Extract the [X, Y] coordinate from the center of the cell holding the provided text.  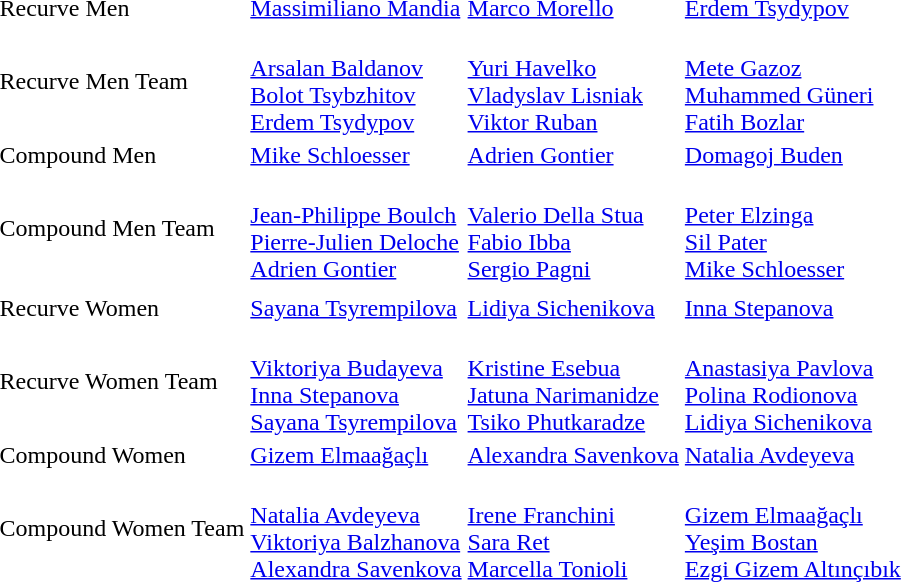
Gizem Elmaağaçlı [356, 455]
Adrien Gontier [573, 155]
Mike Schloesser [356, 155]
Arsalan BaldanovBolot TsybzhitovErdem Tsydypov [356, 82]
Viktoriya BudayevaInna StepanovaSayana Tsyrempilova [356, 382]
Alexandra Savenkova [573, 455]
Kristine EsebuaJatuna NarimanidzeTsiko Phutkaradze [573, 382]
Yuri HavelkoVladyslav LisniakViktor Ruban [573, 82]
Jean-Philippe BoulchPierre-Julien DelocheAdrien Gontier [356, 228]
Sayana Tsyrempilova [356, 308]
Valerio Della StuaFabio IbbaSergio Pagni [573, 228]
Lidiya Sichenikova [573, 308]
